Output the (X, Y) coordinate of the center of the cell containing the given text.  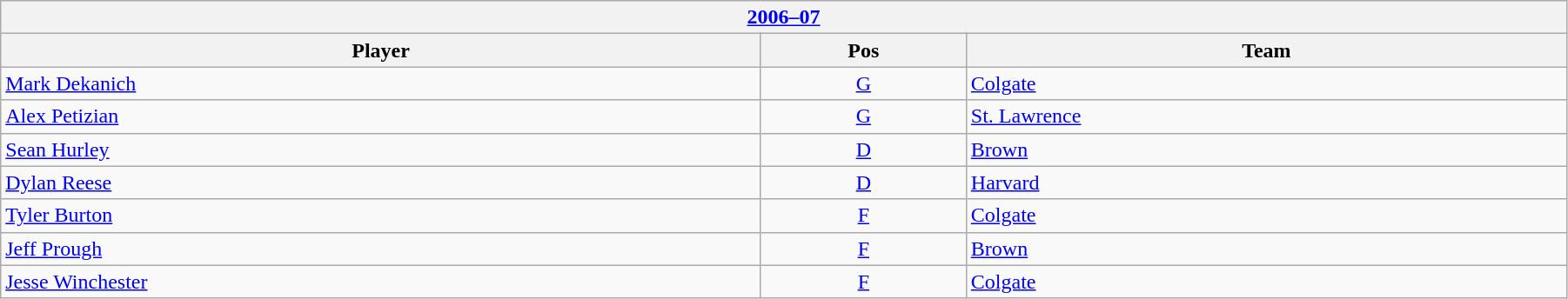
Dylan Reese (381, 183)
Sean Hurley (381, 149)
Tyler Burton (381, 216)
St. Lawrence (1266, 116)
Jeff Prough (381, 249)
2006–07 (784, 17)
Jesse Winchester (381, 282)
Pos (863, 50)
Harvard (1266, 183)
Mark Dekanich (381, 83)
Player (381, 50)
Alex Petizian (381, 116)
Team (1266, 50)
